Capture the cell that displays the provided text and extract its (x, y) central coordinate. 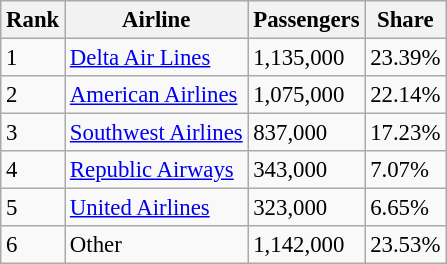
Rank (33, 20)
1,075,000 (306, 95)
Delta Air Lines (156, 58)
Other (156, 245)
Passengers (306, 20)
1,142,000 (306, 245)
7.07% (406, 170)
1 (33, 58)
837,000 (306, 133)
323,000 (306, 208)
23.53% (406, 245)
4 (33, 170)
6.65% (406, 208)
2 (33, 95)
United Airlines (156, 208)
17.23% (406, 133)
American Airlines (156, 95)
3 (33, 133)
22.14% (406, 95)
23.39% (406, 58)
1,135,000 (306, 58)
6 (33, 245)
Republic Airways (156, 170)
Southwest Airlines (156, 133)
Share (406, 20)
Airline (156, 20)
5 (33, 208)
343,000 (306, 170)
